Capture the cell that displays the provided text and extract its [x, y] central coordinate. 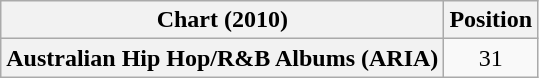
Position [491, 20]
Chart (2010) [222, 20]
31 [491, 58]
Australian Hip Hop/R&B Albums (ARIA) [222, 58]
